Scan for the cell matching the given text and deliver its [x, y] coordinate at center. 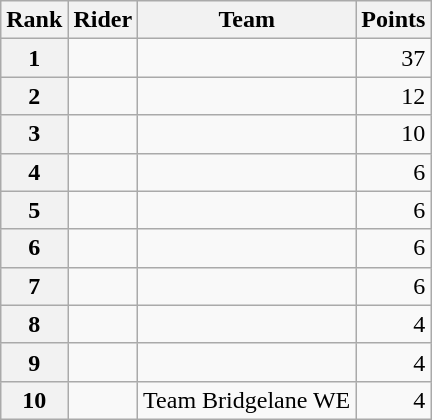
Team [247, 20]
2 [34, 96]
Rank [34, 20]
37 [394, 58]
5 [34, 210]
12 [394, 96]
7 [34, 286]
Points [394, 20]
9 [34, 362]
Rider [103, 20]
1 [34, 58]
3 [34, 134]
Team Bridgelane WE [247, 400]
8 [34, 324]
